Return the [x, y] coordinate for the center point of the cell that contains the specified text.  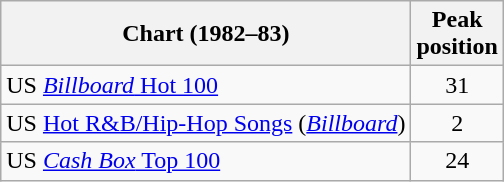
US Cash Box Top 100 [206, 161]
24 [457, 161]
Peakposition [457, 34]
US Billboard Hot 100 [206, 85]
US Hot R&B/Hip-Hop Songs (Billboard) [206, 123]
31 [457, 85]
2 [457, 123]
Chart (1982–83) [206, 34]
